Find where the given text appears and provide that cell's center as (X, Y) coordinate. 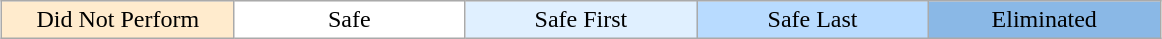
Safe Last (813, 20)
Safe (350, 20)
Eliminated (1044, 20)
Did Not Perform (118, 20)
Safe First (581, 20)
